Pinpoint the cell where the given text exists, returning its [X, Y] midpoint coordinate. 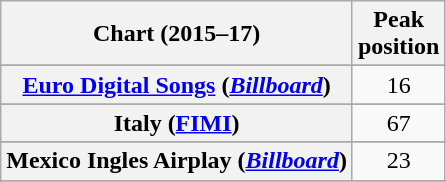
23 [398, 161]
Mexico Ingles Airplay (Billboard) [177, 161]
67 [398, 123]
Italy (FIMI) [177, 123]
16 [398, 85]
Chart (2015–17) [177, 34]
Euro Digital Songs (Billboard) [177, 85]
Peakposition [398, 34]
